Return the (x, y) coordinate for the center point of the cell that contains the specified text.  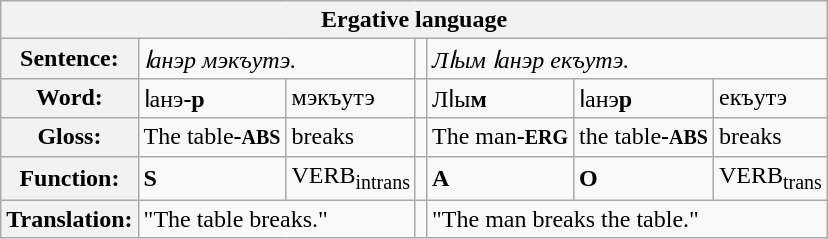
Gloss: (70, 137)
A (500, 178)
Ergative language (414, 20)
the table-ABS (644, 137)
мэкъутэ (350, 98)
ӏанэ-р (212, 98)
Лӏым (500, 98)
O (644, 178)
ӏанэр (644, 98)
VERBintrans (350, 178)
Sentence: (70, 59)
"The man breaks the table." (628, 219)
екъутэ (770, 98)
S (212, 178)
ӏанэр мэкъутэ. (276, 59)
Word: (70, 98)
VERBtrans (770, 178)
Лӏым ӏанэр екъутэ. (628, 59)
Function: (70, 178)
Translation: (70, 219)
The man-ERG (500, 137)
The table-ABS (212, 137)
"The table breaks." (276, 219)
